Identify which cell holds the provided text, then report its (x, y) central coordinate. 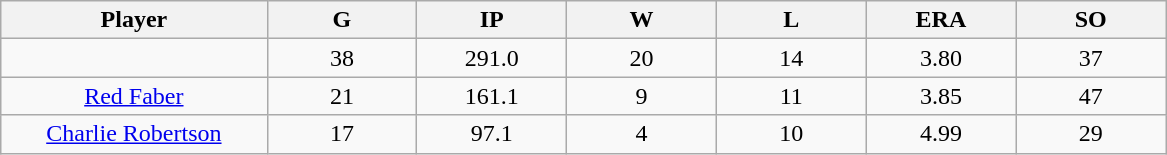
29 (1091, 134)
291.0 (492, 58)
G (342, 20)
4 (642, 134)
Charlie Robertson (134, 134)
SO (1091, 20)
38 (342, 58)
Player (134, 20)
3.85 (941, 96)
Red Faber (134, 96)
11 (791, 96)
ERA (941, 20)
W (642, 20)
3.80 (941, 58)
IP (492, 20)
9 (642, 96)
10 (791, 134)
4.99 (941, 134)
17 (342, 134)
161.1 (492, 96)
14 (791, 58)
97.1 (492, 134)
47 (1091, 96)
L (791, 20)
37 (1091, 58)
20 (642, 58)
21 (342, 96)
